For the text-containing cell, return its midpoint in [X, Y] coordinate format. 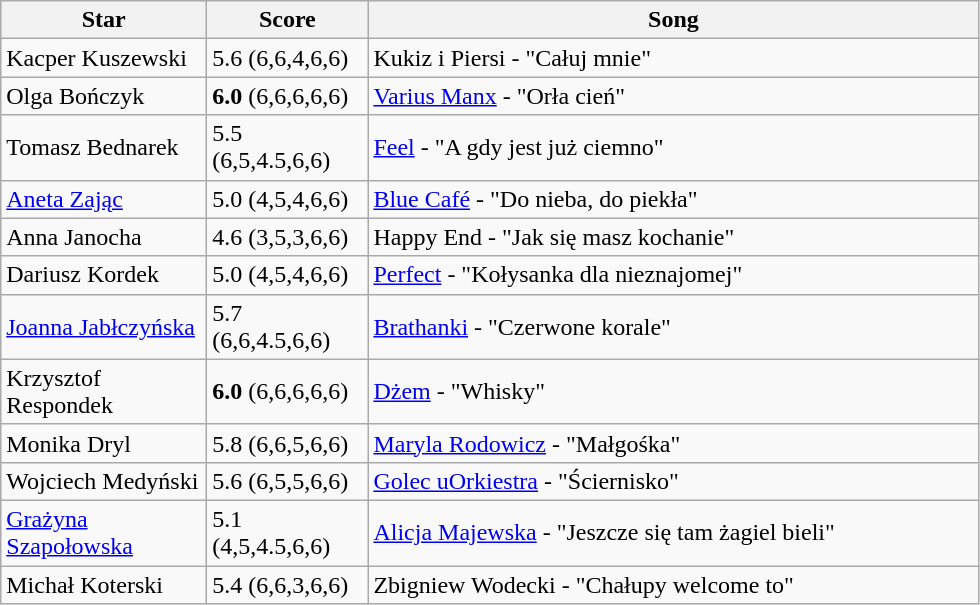
Star [104, 20]
Grażyna Szapołowska [104, 532]
Feel - "A gdy jest już ciemno" [674, 148]
Zbigniew Wodecki - "Chałupy welcome to" [674, 585]
5.8 (6,6,5,6,6) [288, 443]
Tomasz Bednarek [104, 148]
Brathanki - "Czerwone korale" [674, 326]
Aneta Zając [104, 199]
Anna Janocha [104, 237]
Dżem - "Whisky" [674, 392]
Blue Café - "Do nieba, do piekła" [674, 199]
Perfect - "Kołysanka dla nieznajomej" [674, 275]
5.6 (6,5,5,6,6) [288, 481]
Kukiz i Piersi - "Całuj mnie" [674, 58]
Kacper Kuszewski [104, 58]
Monika Dryl [104, 443]
4.6 (3,5,3,6,6) [288, 237]
Varius Manx - "Orła cień" [674, 96]
Maryla Rodowicz - "Małgośka" [674, 443]
5.4 (6,6,3,6,6) [288, 585]
Dariusz Kordek [104, 275]
Happy End - "Jak się masz kochanie" [674, 237]
5.1 (4,5,4.5,6,6) [288, 532]
Score [288, 20]
Golec uOrkiestra - "Ściernisko" [674, 481]
Olga Bończyk [104, 96]
5.6 (6,6,4,6,6) [288, 58]
Michał Koterski [104, 585]
5.7 (6,6,4.5,6,6) [288, 326]
Alicja Majewska - "Jeszcze się tam żagiel bieli" [674, 532]
5.5 (6,5,4.5,6,6) [288, 148]
Song [674, 20]
Wojciech Medyński [104, 481]
Joanna Jabłczyńska [104, 326]
Krzysztof Respondek [104, 392]
